Pinpoint the cell where the given text exists, returning its [x, y] midpoint coordinate. 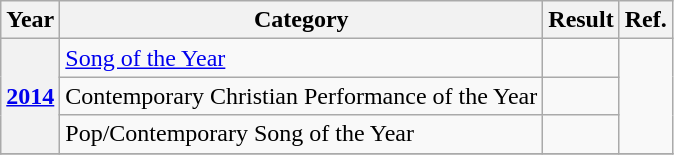
Contemporary Christian Performance of the Year [302, 96]
Pop/Contemporary Song of the Year [302, 134]
Year [30, 20]
Song of the Year [302, 58]
Category [302, 20]
Ref. [646, 20]
2014 [30, 96]
Result [581, 20]
